Extract the [x, y] coordinate from the center of the cell holding the provided text.  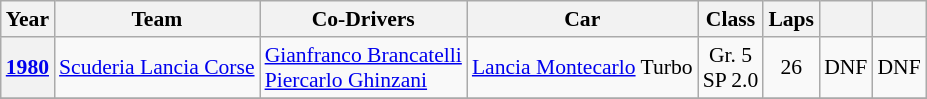
Gianfranco Brancatelli Piercarlo Ghinzani [364, 68]
Gr. 5SP 2.0 [731, 68]
Co-Drivers [364, 19]
Class [731, 19]
26 [791, 68]
Lancia Montecarlo Turbo [582, 68]
Team [157, 19]
1980 [28, 68]
Year [28, 19]
Laps [791, 19]
Car [582, 19]
Scuderia Lancia Corse [157, 68]
